Locate the cell with the specified text and output its [x, y] center coordinate. 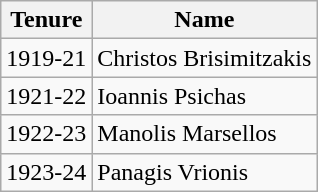
1922-23 [46, 134]
1923-24 [46, 172]
Manolis Marsellos [204, 134]
Name [204, 20]
Ioannis Psichas [204, 96]
Christos Brisimitzakis [204, 58]
Panagis Vrionis [204, 172]
1921-22 [46, 96]
Tenure [46, 20]
1919-21 [46, 58]
